For the text-containing cell, return its midpoint in [x, y] coordinate format. 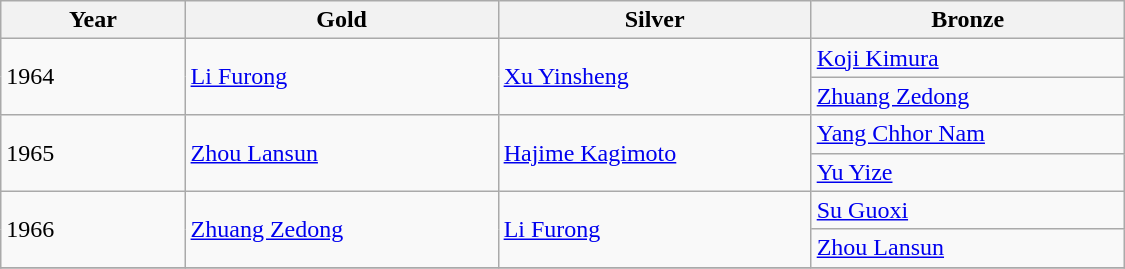
Hajime Kagimoto [654, 153]
1964 [93, 77]
Gold [342, 20]
1965 [93, 153]
Bronze [968, 20]
Yu Yize [968, 172]
Year [93, 20]
Su Guoxi [968, 210]
Xu Yinsheng [654, 77]
1966 [93, 229]
Koji Kimura [968, 58]
Yang Chhor Nam [968, 134]
Silver [654, 20]
